Detect which cell encompasses the target text, then output its (X, Y) center coordinate. 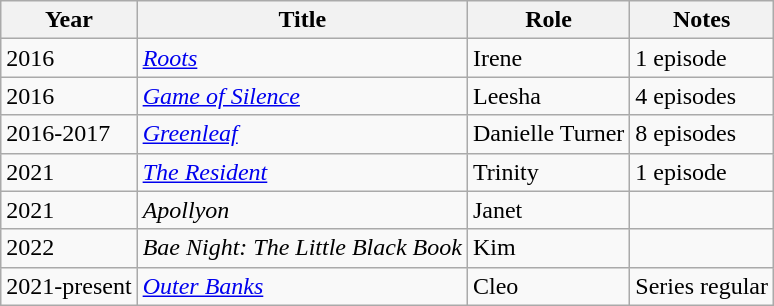
Trinity (548, 172)
8 episodes (702, 134)
Cleo (548, 286)
Irene (548, 58)
2021-present (69, 286)
4 episodes (702, 96)
Series regular (702, 286)
Danielle Turner (548, 134)
Bae Night: The Little Black Book (302, 248)
Notes (702, 20)
2022 (69, 248)
Apollyon (302, 210)
The Resident (302, 172)
Leesha (548, 96)
Greenleaf (302, 134)
2016-2017 (69, 134)
Janet (548, 210)
Role (548, 20)
Outer Banks (302, 286)
Roots (302, 58)
Title (302, 20)
Kim (548, 248)
Year (69, 20)
Game of Silence (302, 96)
